Extract the (X, Y) coordinate from the center of the cell holding the provided text.  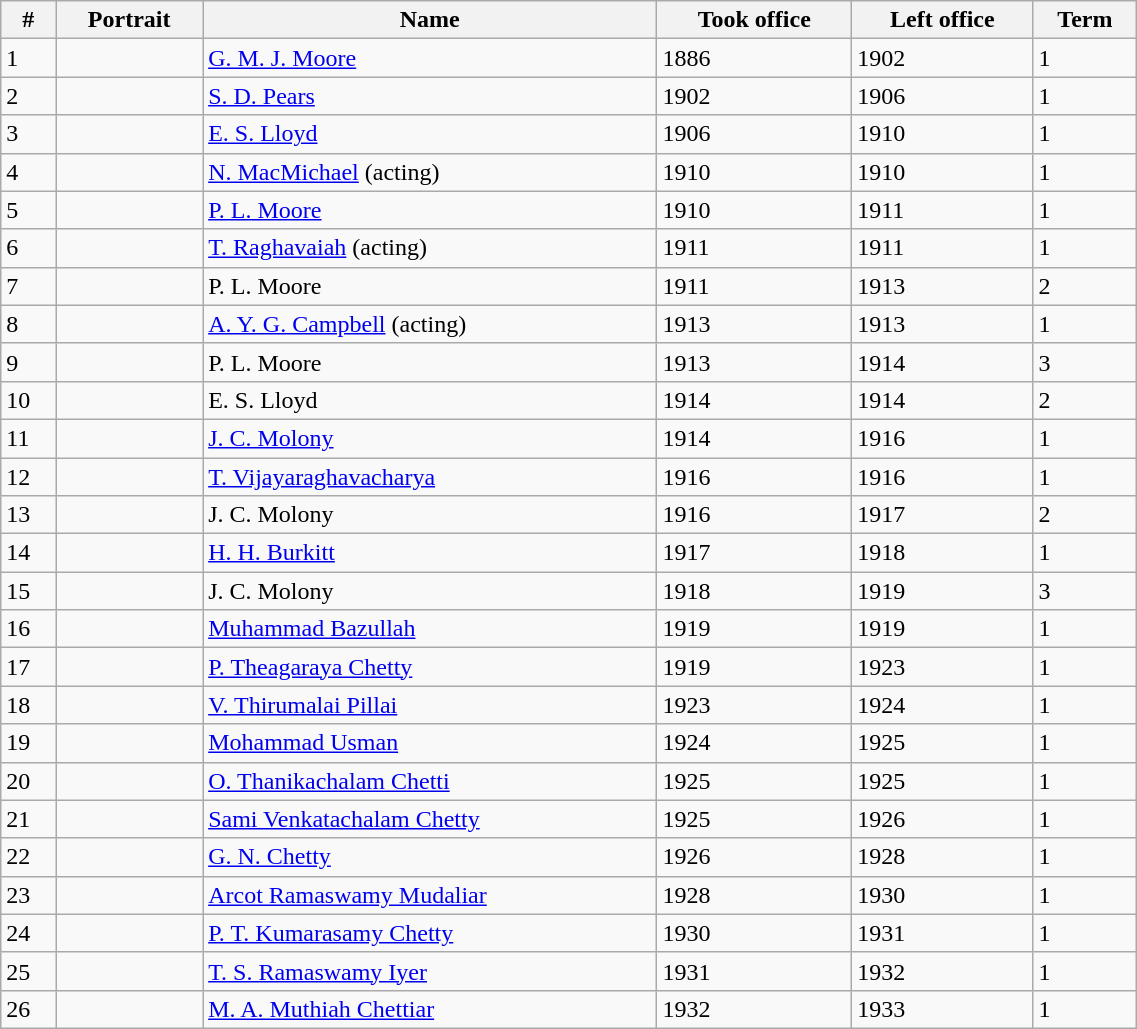
S. D. Pears (430, 96)
P. Theagaraya Chetty (430, 667)
Term (1085, 20)
21 (28, 819)
17 (28, 667)
P. T. Kumarasamy Chetty (430, 933)
N. MacMichael (acting) (430, 172)
1886 (754, 58)
Left office (942, 20)
Name (430, 20)
20 (28, 781)
25 (28, 971)
O. Thanikachalam Chetti (430, 781)
# (28, 20)
T. Vijayaraghavacharya (430, 477)
T. S. Ramaswamy Iyer (430, 971)
10 (28, 400)
15 (28, 591)
G. N. Chetty (430, 857)
23 (28, 895)
9 (28, 362)
8 (28, 324)
22 (28, 857)
T. Raghavaiah (acting) (430, 248)
11 (28, 438)
5 (28, 210)
H. H. Burkitt (430, 553)
24 (28, 933)
V. Thirumalai Pillai (430, 705)
Mohammad Usman (430, 743)
Took office (754, 20)
Arcot Ramaswamy Mudaliar (430, 895)
1933 (942, 1009)
A. Y. G. Campbell (acting) (430, 324)
19 (28, 743)
6 (28, 248)
Portrait (130, 20)
18 (28, 705)
12 (28, 477)
4 (28, 172)
26 (28, 1009)
13 (28, 515)
16 (28, 629)
M. A. Muthiah Chettiar (430, 1009)
14 (28, 553)
Sami Venkatachalam Chetty (430, 819)
G. M. J. Moore (430, 58)
7 (28, 286)
Muhammad Bazullah (430, 629)
